Identify which cell holds the provided text, then report its (x, y) central coordinate. 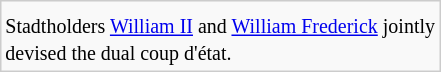
Stadtholders William II and William Frederick jointly devised the dual coup d'état. (220, 38)
